Identify which cell holds the provided text, then report its [X, Y] central coordinate. 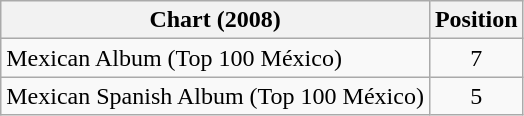
5 [476, 96]
Position [476, 20]
7 [476, 58]
Mexican Album (Top 100 México) [216, 58]
Mexican Spanish Album (Top 100 México) [216, 96]
Chart (2008) [216, 20]
